Provide the (X, Y) coordinate of the cell's center where the given text is located.  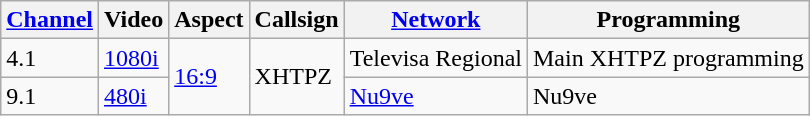
Channel (50, 20)
16:9 (209, 77)
480i (134, 96)
Main XHTPZ programming (668, 58)
Programming (668, 20)
Televisa Regional (436, 58)
XHTPZ (296, 77)
Video (134, 20)
Callsign (296, 20)
1080i (134, 58)
4.1 (50, 58)
Network (436, 20)
9.1 (50, 96)
Aspect (209, 20)
